Locate the cell with the specified text and output its [x, y] center coordinate. 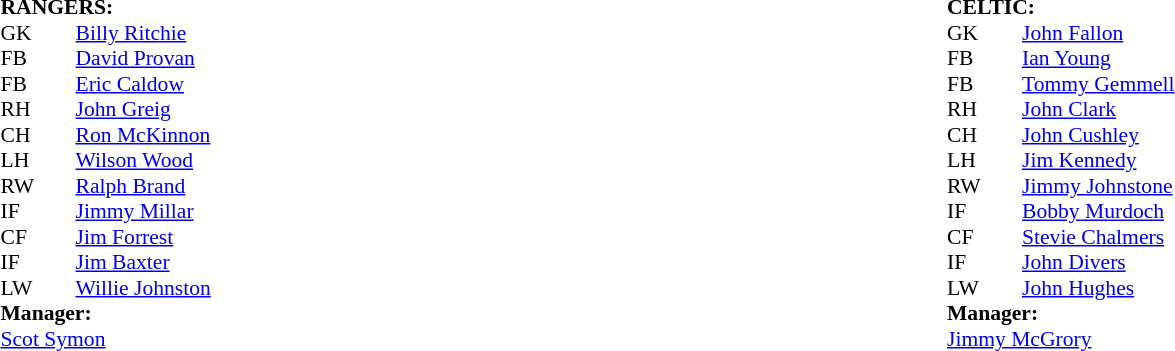
John Cushley [1098, 135]
Ron McKinnon [144, 135]
John Greig [144, 109]
Willie Johnston [144, 288]
Tommy Gemmell [1098, 84]
Jimmy Johnstone [1098, 186]
Billy Ritchie [144, 33]
Wilson Wood [144, 161]
Eric Caldow [144, 84]
Jim Forrest [144, 237]
Ralph Brand [144, 186]
John Fallon [1098, 33]
Jim Baxter [144, 263]
Ian Young [1098, 59]
Jimmy Millar [144, 211]
Stevie Chalmers [1098, 237]
David Provan [144, 59]
Jim Kennedy [1098, 161]
Bobby Murdoch [1098, 211]
John Divers [1098, 263]
John Hughes [1098, 288]
John Clark [1098, 109]
